Provide the (X, Y) coordinate of the cell's center where the given text is located.  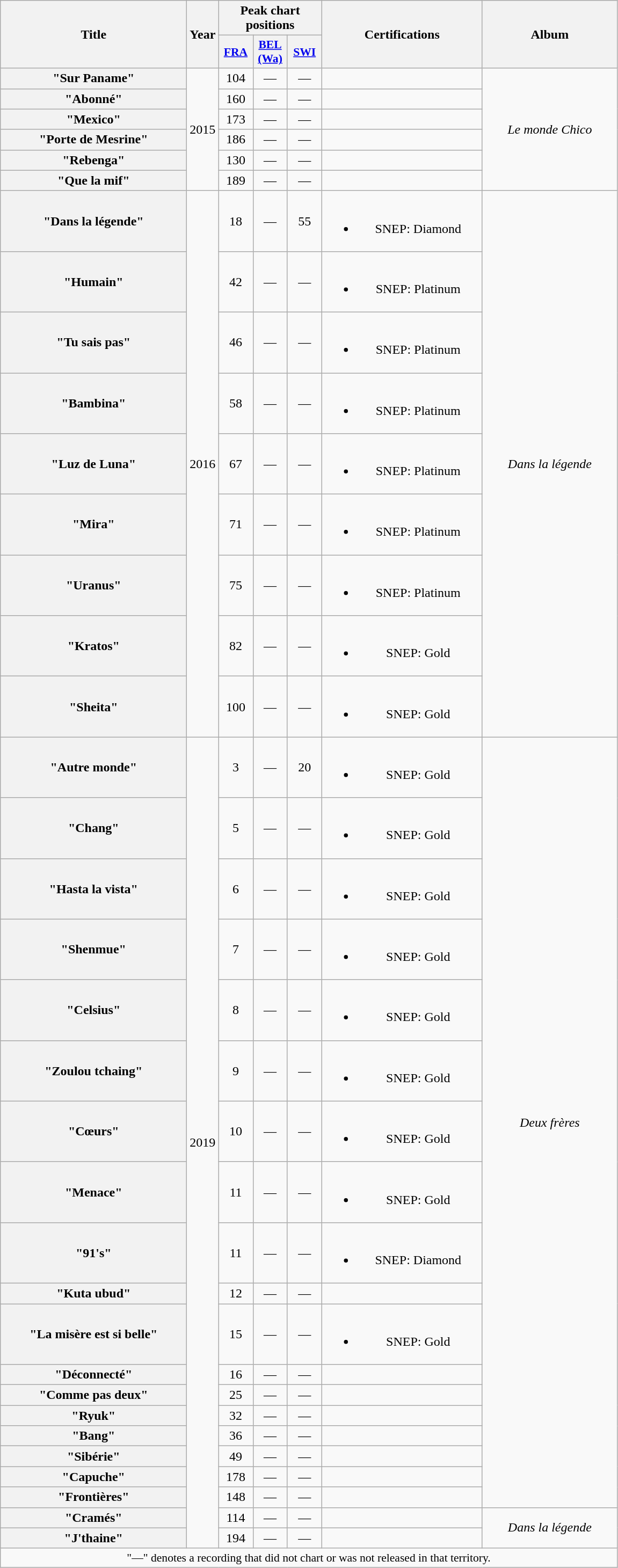
"Dans la légende" (93, 221)
"Bang" (93, 1436)
9 (236, 1070)
Le monde Chico (550, 129)
Title (93, 34)
10 (236, 1132)
100 (236, 706)
"Bambina" (93, 403)
Deux frères (550, 1122)
"Shenmue" (93, 949)
130 (236, 160)
5 (236, 828)
16 (236, 1375)
"Kratos" (93, 646)
"Celsius" (93, 1010)
18 (236, 221)
"Humain" (93, 281)
32 (236, 1416)
82 (236, 646)
2019 (203, 1142)
189 (236, 180)
"La misère est si belle" (93, 1333)
"Rebenga" (93, 160)
194 (236, 1538)
SWI (304, 52)
46 (236, 342)
"Luz de Luna" (93, 464)
BEL(Wa) (270, 52)
71 (236, 525)
"Menace" (93, 1192)
"Kuta ubud" (93, 1293)
25 (236, 1395)
178 (236, 1477)
8 (236, 1010)
"Frontières" (93, 1497)
"91's" (93, 1253)
7 (236, 949)
"Uranus" (93, 585)
"Autre monde" (93, 768)
160 (236, 99)
6 (236, 889)
"Sheita" (93, 706)
"—" denotes a recording that did not chart or was not released in that territory. (309, 1558)
"Mexico" (93, 119)
"Sibérie" (93, 1456)
58 (236, 403)
"Capuche" (93, 1477)
36 (236, 1436)
2015 (203, 129)
"Comme pas deux" (93, 1395)
"Déconnecté" (93, 1375)
67 (236, 464)
"Cœurs" (93, 1132)
49 (236, 1456)
"Sur Paname" (93, 78)
3 (236, 768)
"Que la mif" (93, 180)
148 (236, 1497)
"J'thaine" (93, 1538)
"Chang" (93, 828)
75 (236, 585)
42 (236, 281)
"Abonné" (93, 99)
"Cramés" (93, 1518)
FRA (236, 52)
15 (236, 1333)
12 (236, 1293)
"Zoulou tchaing" (93, 1070)
2016 (203, 464)
114 (236, 1518)
Certifications (402, 34)
"Tu sais pas" (93, 342)
"Mira" (93, 525)
186 (236, 140)
Year (203, 34)
"Hasta la vista" (93, 889)
173 (236, 119)
"Porte de Mesrine" (93, 140)
Album (550, 34)
55 (304, 221)
20 (304, 768)
Peak chart positions (270, 18)
104 (236, 78)
"Ryuk" (93, 1416)
